For the text-containing cell, return its midpoint in [X, Y] coordinate format. 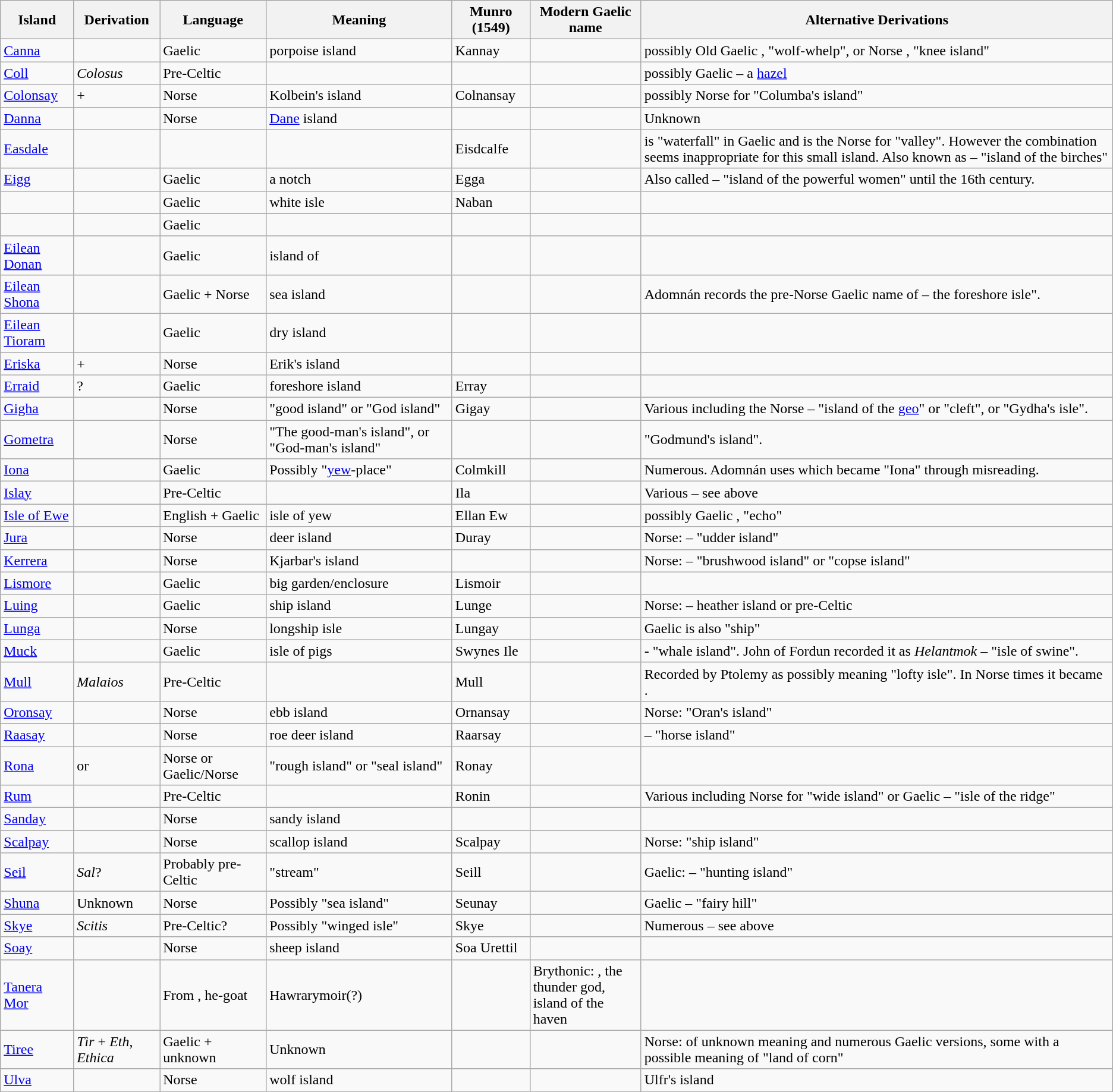
wolf island [359, 1080]
Ulva [37, 1080]
Soay [37, 948]
Tiree [37, 1050]
Easdale [37, 149]
Shuna [37, 903]
Jura [37, 538]
Norse: of unknown meaning and numerous Gaelic versions, some with a possible meaning of "land of corn" [876, 1050]
English + Gaelic [213, 515]
Danna [37, 118]
Ila [491, 493]
"good island" or "God island" [359, 409]
Lismoir [491, 583]
From , he-goat [213, 995]
- "whale island". John of Fordun recorded it as Helantmok – "isle of swine". [876, 651]
isle of pigs [359, 651]
Tanera Mor [37, 995]
Colosus [117, 73]
Eriska [37, 363]
Gigay [491, 409]
Eilean Donan [37, 256]
Ulfr's island [876, 1080]
Raasay [37, 735]
scallop island [359, 842]
Gaelic + Norse [213, 294]
Island [37, 20]
Modern Gaelic name [585, 20]
Swynes Ile [491, 651]
Eigg [37, 180]
Norse: "Oran's island" [876, 712]
Pre-Celtic? [213, 926]
Rum [37, 797]
sheep island [359, 948]
Lismore [37, 583]
Seill [491, 873]
Gaelic is also "ship" [876, 628]
Ronay [491, 766]
Possibly "sea island" [359, 903]
roe deer island [359, 735]
Gaelic: – "hunting island" [876, 873]
Hawrarymoir(?) [359, 995]
Norse: "ship island" [876, 842]
possibly Old Gaelic , "wolf-whelp", or Norse , "knee island" [876, 51]
island of [359, 256]
Various – see above [876, 493]
"Godmund's island". [876, 440]
Duray [491, 538]
Also called – "island of the powerful women" until the 16th century. [876, 180]
Ornansay [491, 712]
Colonsay [37, 96]
"The good-man's island", or "God-man's island" [359, 440]
Norse or Gaelic/Norse [213, 766]
Isle of Ewe [37, 515]
dry island [359, 333]
"rough island" or "seal island" [359, 766]
Lungay [491, 628]
Ellan Ew [491, 515]
foreshore island [359, 386]
Erray [491, 386]
Dane island [359, 118]
Meaning [359, 20]
Derivation [117, 20]
Gaelic – "fairy hill" [876, 903]
or [117, 766]
Alternative Derivations [876, 20]
Gaelic + unknown [213, 1050]
Norse: – heather island or pre-Celtic [876, 606]
possibly Gaelic , "echo" [876, 515]
deer island [359, 538]
Possibly "yew-place" [359, 470]
ship island [359, 606]
possibly Gaelic – a hazel [876, 73]
Sanday [37, 819]
sea island [359, 294]
big garden/enclosure [359, 583]
"stream" [359, 873]
Norse: – "udder island" [876, 538]
Lunga [37, 628]
Language [213, 20]
? [117, 386]
Kjarbar's island [359, 561]
a notch [359, 180]
Gigha [37, 409]
Eilean Tioram [37, 333]
possibly Norse for "Columba's island" [876, 96]
Gometra [37, 440]
Oronsay [37, 712]
Seil [37, 873]
sandy island [359, 819]
Various including Norse for "wide island" or Gaelic – "isle of the ridge" [876, 797]
Iona [37, 470]
Eilean Shona [37, 294]
Coll [37, 73]
Eisdcalfe [491, 149]
ebb island [359, 712]
– "horse island" [876, 735]
Ronin [491, 797]
Colnansay [491, 96]
Numerous. Adomnán uses which became "Iona" through misreading. [876, 470]
Various including the Norse – "island of the geo" or "cleft", or "Gydha's isle". [876, 409]
Probably pre-Celtic [213, 873]
Possibly "winged isle" [359, 926]
Seunay [491, 903]
Muck [37, 651]
Colmkill [491, 470]
Raarsay [491, 735]
Luing [37, 606]
Kolbein's island [359, 96]
Lunge [491, 606]
Naban [491, 202]
white isle [359, 202]
Erik's island [359, 363]
Numerous – see above [876, 926]
isle of yew [359, 515]
Sal? [117, 873]
Malaios [117, 681]
Recorded by Ptolemy as possibly meaning "lofty isle". In Norse times it became . [876, 681]
Islay [37, 493]
Tìr + Eth, Ethica [117, 1050]
Canna [37, 51]
longship isle [359, 628]
Soa Urettil [491, 948]
Egga [491, 180]
Scitis [117, 926]
Brythonic: , the thunder god, island of the haven [585, 995]
Kerrera [37, 561]
Rona [37, 766]
Munro (1549) [491, 20]
Adomnán records the pre-Norse Gaelic name of – the foreshore isle". [876, 294]
porpoise island [359, 51]
Erraid [37, 386]
Kannay [491, 51]
Norse: – "brushwood island" or "copse island" [876, 561]
